Return the (x, y) coordinate for the center point of the cell that contains the specified text.  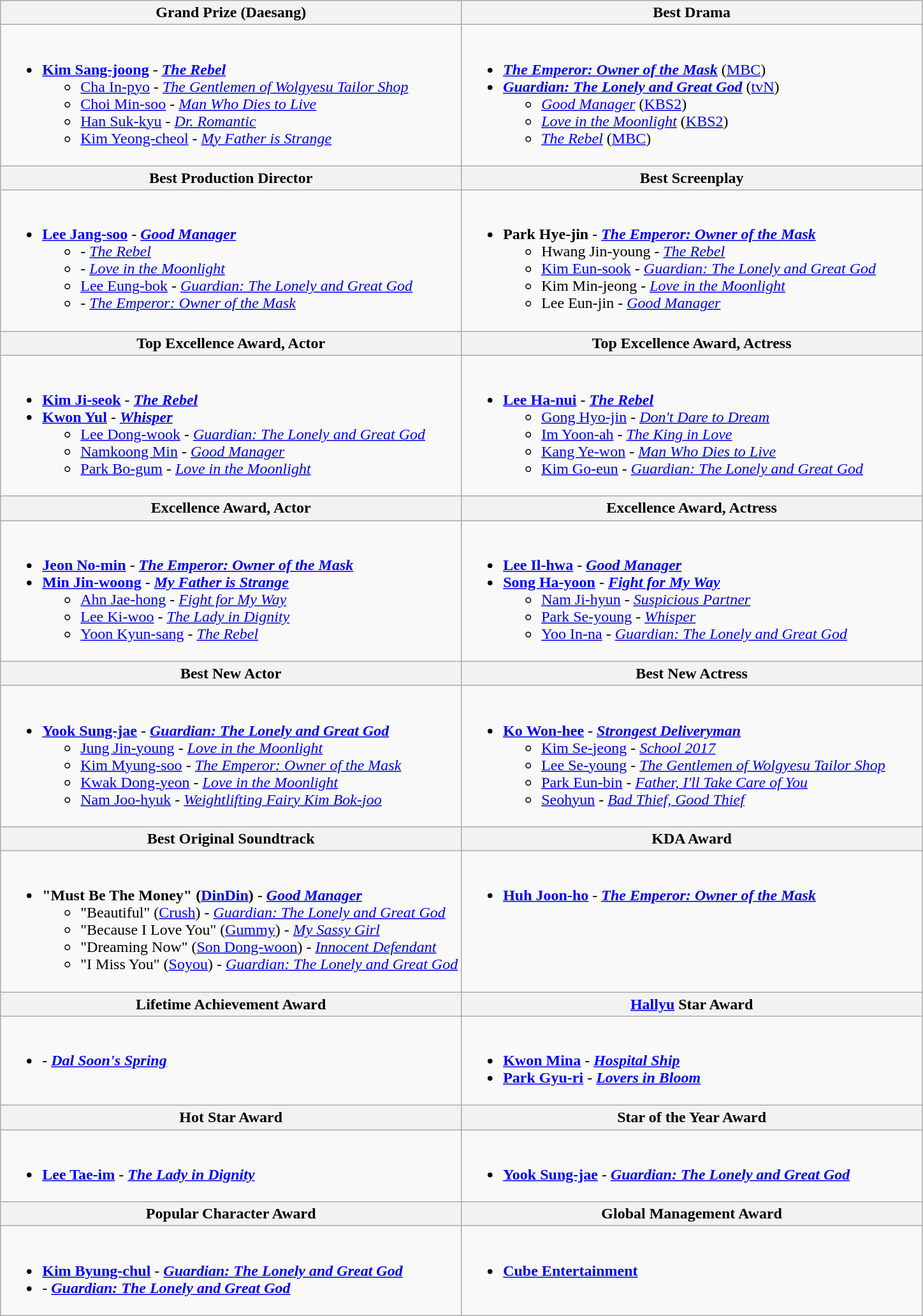
Cube Entertainment (692, 1271)
Best New Actor (231, 673)
KDA Award (692, 838)
Kim Byung-chul - Guardian: The Lonely and Great God - Guardian: The Lonely and Great God (231, 1271)
Best Original Soundtrack (231, 838)
Lee Jang-soo - Good Manager - The Rebel - Love in the MoonlightLee Eung-bok - Guardian: The Lonely and Great God - The Emperor: Owner of the Mask (231, 260)
Grand Prize (Daesang) (231, 13)
Hot Star Award (231, 1118)
Global Management Award (692, 1214)
Top Excellence Award, Actor (231, 343)
The Emperor: Owner of the Mask (MBC)Guardian: The Lonely and Great God (tvN)Good Manager (KBS2)Love in the Moonlight (KBS2)The Rebel (MBC) (692, 96)
Popular Character Award (231, 1214)
Best Screenplay (692, 178)
Star of the Year Award (692, 1118)
Best New Actress (692, 673)
Hallyu Star Award (692, 1004)
Best Drama (692, 13)
Excellence Award, Actor (231, 508)
- Dal Soon's Spring (231, 1061)
Huh Joon-ho - The Emperor: Owner of the Mask (692, 921)
Yook Sung-jae - Guardian: The Lonely and Great God (692, 1166)
Lifetime Achievement Award (231, 1004)
Lee Tae-im - The Lady in Dignity (231, 1166)
Kwon Mina - Hospital ShipPark Gyu-ri - Lovers in Bloom (692, 1061)
Excellence Award, Actress (692, 508)
Best Production Director (231, 178)
Top Excellence Award, Actress (692, 343)
